Find where the given text appears and provide that cell's center as (X, Y) coordinate. 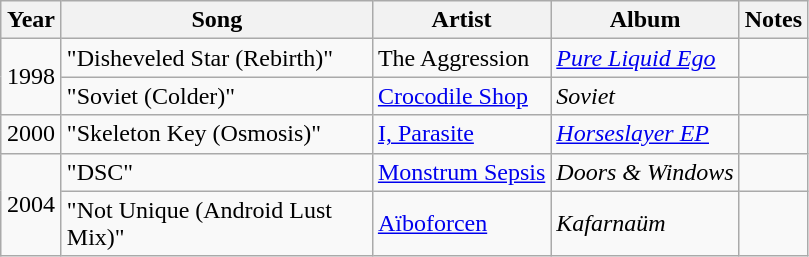
Soviet (645, 96)
"Not Unique (Android Lust Mix)" (216, 224)
2000 (32, 134)
"Disheveled Star (Rebirth)" (216, 58)
I, Parasite (461, 134)
1998 (32, 77)
The Aggression (461, 58)
Pure Liquid Ego (645, 58)
Crocodile Shop (461, 96)
Aïboforcen (461, 224)
"DSC" (216, 172)
Album (645, 20)
Notes (773, 20)
Artist (461, 20)
Horseslayer EP (645, 134)
Kafarnaüm (645, 224)
"Soviet (Colder)" (216, 96)
Doors & Windows (645, 172)
Song (216, 20)
Year (32, 20)
2004 (32, 204)
Monstrum Sepsis (461, 172)
"Skeleton Key (Osmosis)" (216, 134)
